Extract the [X, Y] coordinate from the center of the cell holding the provided text.  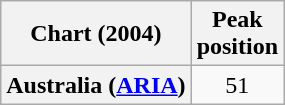
Peakposition [237, 34]
51 [237, 85]
Australia (ARIA) [96, 85]
Chart (2004) [96, 34]
